Return the [x, y] coordinate for the center point of the cell that contains the specified text.  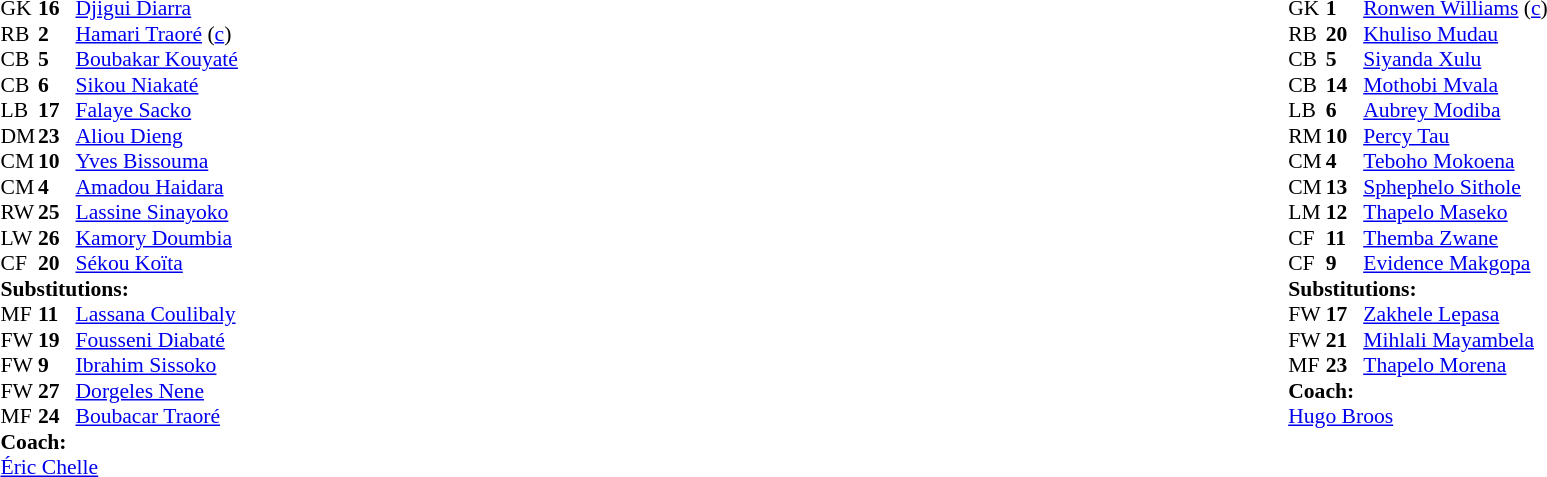
Boubakar Kouyaté [157, 59]
Substitutions: [118, 289]
24 [57, 417]
RW [19, 213]
27 [57, 391]
Hamari Traoré (c) [157, 34]
2 [57, 34]
Fousseni Diabaté [157, 340]
LW [19, 238]
14 [1345, 85]
Dorgeles Nene [157, 391]
21 [1345, 340]
Kamory Doumbia [157, 238]
13 [1345, 187]
26 [57, 238]
RM [1307, 136]
Lassana Coulibaly [157, 315]
Coach: [118, 442]
Sékou Koïta [157, 263]
Amadou Haidara [157, 187]
Boubacar Traoré [157, 417]
LM [1307, 213]
Ibrahim Sissoko [157, 365]
DM [19, 136]
12 [1345, 213]
Yves Bissouma [157, 161]
Aliou Dieng [157, 136]
Falaye Sacko [157, 111]
Sikou Niakaté [157, 85]
19 [57, 340]
25 [57, 213]
Lassine Sinayoko [157, 213]
